Return the [x, y] coordinate for the center point of the cell that contains the specified text.  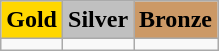
Bronze [176, 20]
Gold [32, 20]
Silver [98, 20]
